From the cell containing the given text, extract its center point as [X, Y] coordinate. 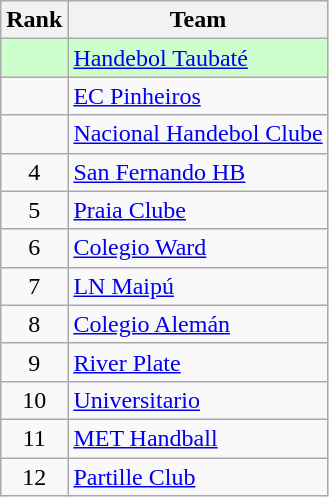
5 [34, 210]
4 [34, 172]
EC Pinheiros [198, 96]
6 [34, 248]
Team [198, 20]
Nacional Handebol Clube [198, 134]
Partille Club [198, 477]
9 [34, 362]
San Fernando HB [198, 172]
Rank [34, 20]
12 [34, 477]
Colegio Alemán [198, 324]
MET Handball [198, 438]
Colegio Ward [198, 248]
11 [34, 438]
Handebol Taubaté [198, 58]
8 [34, 324]
Praia Clube [198, 210]
10 [34, 400]
LN Maipú [198, 286]
River Plate [198, 362]
Universitario [198, 400]
7 [34, 286]
